Detect which cell encompasses the target text, then output its (x, y) center coordinate. 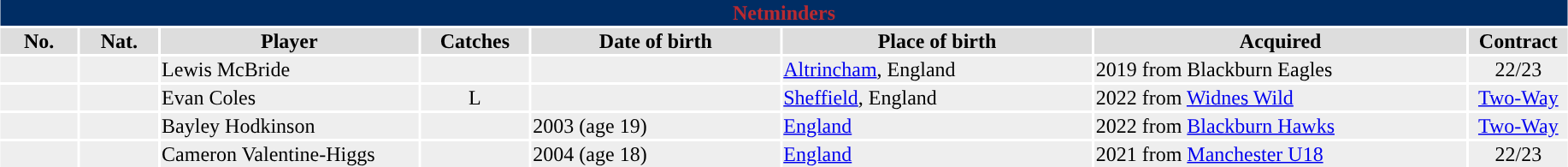
2021 from Manchester U18 (1281, 154)
Bayley Hodkinson (289, 126)
Altrincham, England (937, 69)
2019 from Blackburn Eagles (1281, 69)
Netminders (783, 13)
2022 from Blackburn Hawks (1281, 126)
2003 (age 19) (656, 126)
Cameron Valentine-Higgs (289, 154)
Sheffield, England (937, 98)
Acquired (1281, 41)
Contract (1518, 41)
Date of birth (656, 41)
L (475, 98)
Catches (475, 41)
Lewis McBride (289, 69)
Evan Coles (289, 98)
2022 from Widnes Wild (1281, 98)
Place of birth (937, 41)
Player (289, 41)
2004 (age 18) (656, 154)
No. (39, 41)
Nat. (120, 41)
